Provide the (X, Y) coordinate of the cell's center where the given text is located.  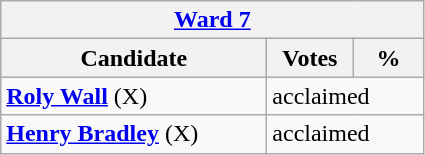
Candidate (134, 58)
Roly Wall (X) (134, 96)
Henry Bradley (X) (134, 134)
% (388, 58)
Votes (310, 58)
Ward 7 (212, 20)
